Provide the [X, Y] coordinate of the cell's center where the given text is located.  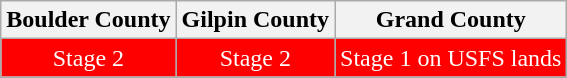
Grand County [451, 20]
Boulder County [88, 20]
Stage 1 on USFS lands [451, 58]
Gilpin County [255, 20]
